Pinpoint the cell where the given text exists, returning its (X, Y) midpoint coordinate. 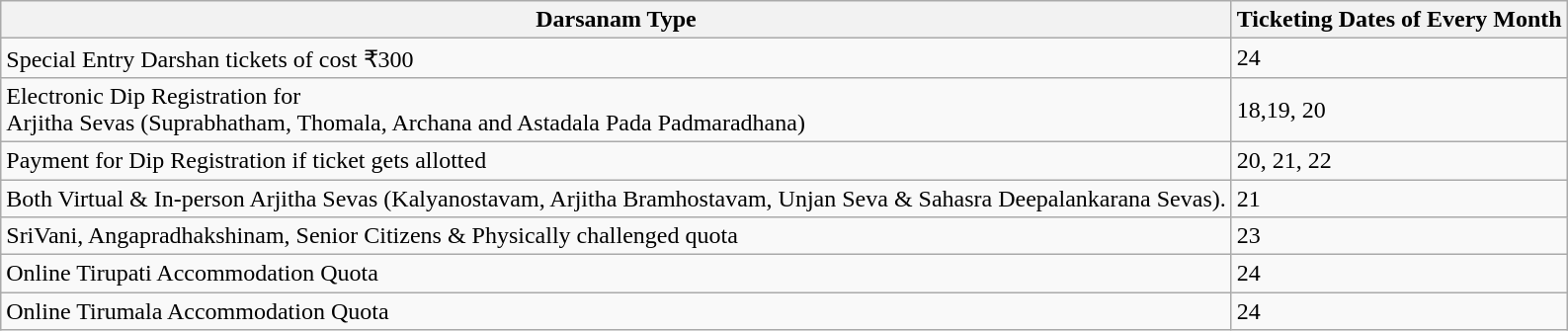
21 (1399, 199)
Payment for Dip Registration if ticket gets allotted (617, 160)
Darsanam Type (617, 20)
Both Virtual & In-person Arjitha Sevas (Kalyanostavam, Arjitha Bramhostavam, Unjan Seva & Sahasra Deepalankarana Sevas). (617, 199)
Online Tirumala Accommodation Quota (617, 311)
18,19, 20 (1399, 109)
23 (1399, 236)
Online Tirupati Accommodation Quota (617, 274)
Special Entry Darshan tickets of cost ₹300 (617, 58)
Electronic Dip Registration forArjitha Sevas (Suprabhatham, Thomala, Archana and Astadala Pada Padmaradhana) (617, 109)
20, 21, 22 (1399, 160)
Ticketing Dates of Every Month (1399, 20)
SriVani, Angapradhakshinam, Senior Citizens & Physically challenged quota (617, 236)
